Return the (X, Y) coordinate for the center point of the cell that contains the specified text.  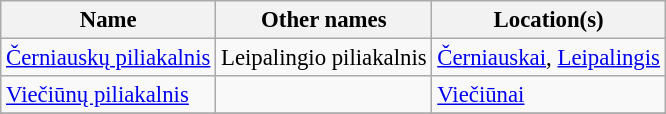
Viečiūnų piliakalnis (108, 95)
Černiauskų piliakalnis (108, 58)
Černiauskai, Leipalingis (548, 58)
Name (108, 20)
Location(s) (548, 20)
Leipalingio piliakalnis (324, 58)
Other names (324, 20)
Viečiūnai (548, 95)
